Scan for the cell matching the given text and deliver its (x, y) coordinate at center. 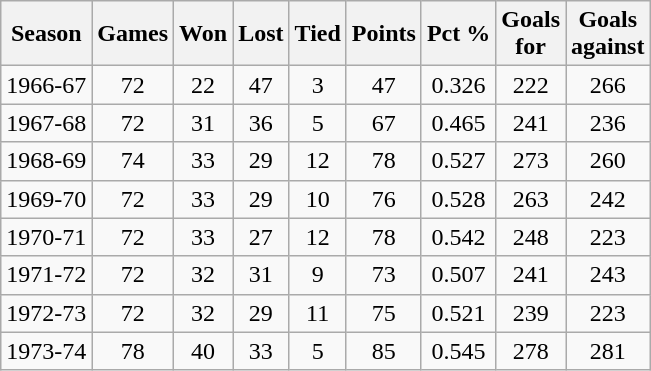
74 (133, 161)
266 (608, 85)
1973-74 (46, 351)
Pct % (458, 34)
11 (318, 313)
1971-72 (46, 275)
Games (133, 34)
0.507 (458, 275)
Tied (318, 34)
73 (384, 275)
1969-70 (46, 199)
239 (531, 313)
Season (46, 34)
9 (318, 275)
67 (384, 123)
248 (531, 237)
243 (608, 275)
273 (531, 161)
263 (531, 199)
85 (384, 351)
0.528 (458, 199)
76 (384, 199)
278 (531, 351)
281 (608, 351)
27 (261, 237)
0.545 (458, 351)
3 (318, 85)
222 (531, 85)
0.465 (458, 123)
1968-69 (46, 161)
Lost (261, 34)
Points (384, 34)
0.527 (458, 161)
1970-71 (46, 237)
1966-67 (46, 85)
242 (608, 199)
10 (318, 199)
260 (608, 161)
236 (608, 123)
40 (204, 351)
0.326 (458, 85)
75 (384, 313)
1967-68 (46, 123)
0.542 (458, 237)
36 (261, 123)
0.521 (458, 313)
1972-73 (46, 313)
Won (204, 34)
22 (204, 85)
Goalsfor (531, 34)
Goalsagainst (608, 34)
